Detect which cell encompasses the target text, then output its [x, y] center coordinate. 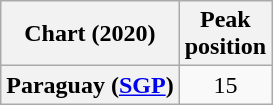
Paraguay (SGP) [90, 85]
15 [225, 85]
Chart (2020) [90, 34]
Peakposition [225, 34]
